Search for the cell housing the specified text and yield its (x, y) center coordinate. 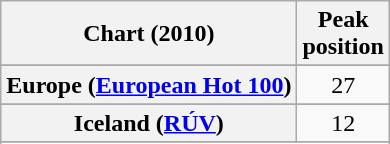
Iceland (RÚV) (149, 123)
Chart (2010) (149, 34)
Europe (European Hot 100) (149, 85)
Peakposition (343, 34)
12 (343, 123)
27 (343, 85)
